Locate the cell with the specified text and output its (X, Y) center coordinate. 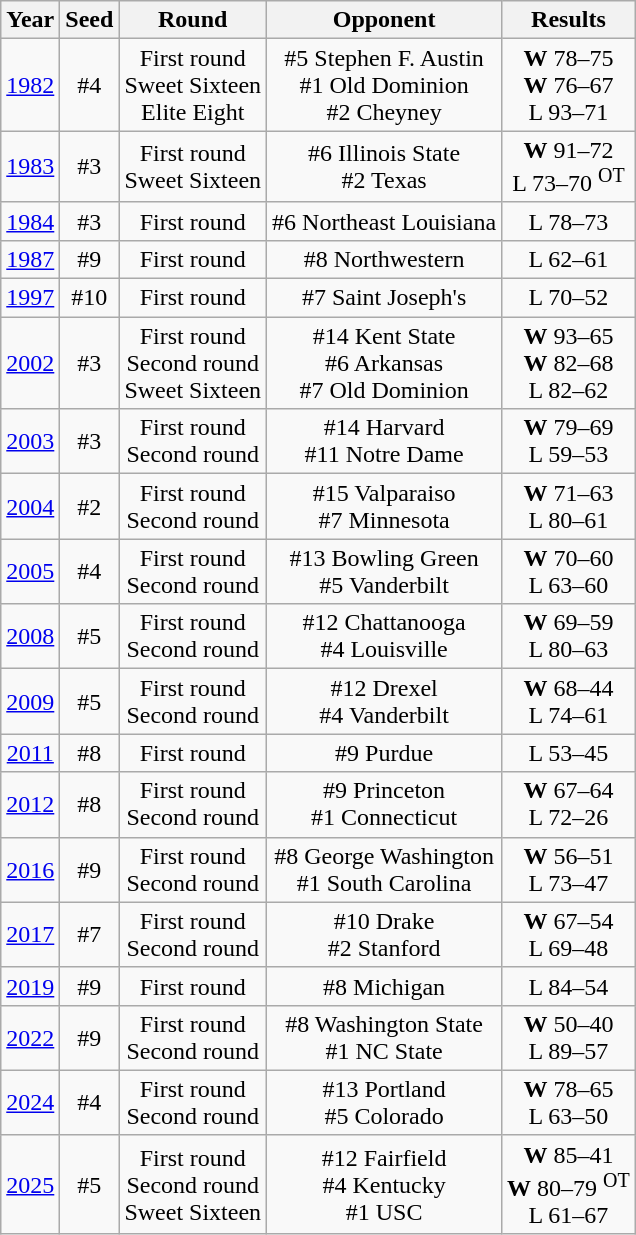
W 67–64L 72–26 (569, 804)
#8 Northwestern (384, 259)
W 79–69L 59–53 (569, 442)
#6 Illinois State#2 Texas (384, 167)
1997 (30, 298)
2012 (30, 804)
Results (569, 20)
2003 (30, 442)
2025 (30, 1184)
#6 Northeast Louisiana (384, 221)
#8 Washington State#1 NC State (384, 1038)
#14 Harvard#11 Notre Dame (384, 442)
#14 Kent State#6 Arkansas#7 Old Dominion (384, 363)
2005 (30, 572)
2019 (30, 986)
2008 (30, 636)
L 84–54 (569, 986)
Round (193, 20)
#15 Valparaiso#7 Minnesota (384, 506)
#12 Chattanooga#4 Louisville (384, 636)
#10 Drake#2 Stanford (384, 934)
W 56–51L 73–47 (569, 870)
W 50–40L 89–57 (569, 1038)
W 78–75W 76–67L 93–71 (569, 85)
Seed (90, 20)
W 93–65W 82–68L 82–62 (569, 363)
W 85–41 W 80–79 OTL 61–67 (569, 1184)
W 70–60L 63–60 (569, 572)
W 68–44L 74–61 (569, 702)
W 67–54L 69–48 (569, 934)
2024 (30, 1102)
#7 (90, 934)
1983 (30, 167)
1982 (30, 85)
#5 Stephen F. Austin#1 Old Dominion#2 Cheyney (384, 85)
W 91–72L 73–70 OT (569, 167)
L 62–61 (569, 259)
#8 Michigan (384, 986)
L 53–45 (569, 753)
2016 (30, 870)
L 78–73 (569, 221)
#13 Bowling Green#5 Vanderbilt (384, 572)
W 78–65L 63–50 (569, 1102)
#12 Drexel#4 Vanderbilt (384, 702)
#10 (90, 298)
#9 Purdue (384, 753)
#7 Saint Joseph's (384, 298)
#12 Fairfield#4 Kentucky#1 USC (384, 1184)
1984 (30, 221)
2017 (30, 934)
2002 (30, 363)
L 70–52 (569, 298)
W 69–59L 80–63 (569, 636)
#13 Portland#5 Colorado (384, 1102)
2004 (30, 506)
Year (30, 20)
First roundSweet Sixteen (193, 167)
2011 (30, 753)
2009 (30, 702)
W 71–63L 80–61 (569, 506)
2022 (30, 1038)
Opponent (384, 20)
#2 (90, 506)
First roundSweet SixteenElite Eight (193, 85)
#8 George Washington #1 South Carolina (384, 870)
#9 Princeton#1 Connecticut (384, 804)
1987 (30, 259)
